Return the (x, y) coordinate for the center point of the cell that contains the specified text.  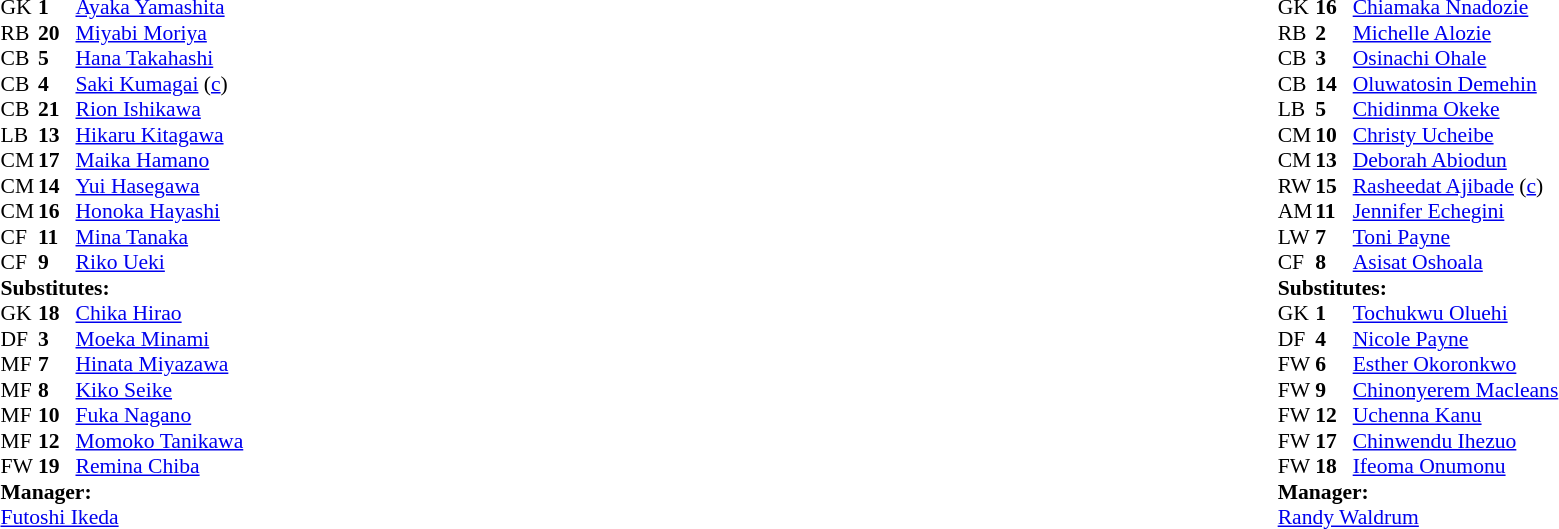
Christy Ucheibe (1456, 135)
Chika Hirao (160, 313)
Deborah Abiodun (1456, 161)
Honoka Hayashi (160, 211)
Miyabi Moriya (160, 33)
Nicole Payne (1456, 339)
Osinachi Ohale (1456, 59)
Esther Okoronkwo (1456, 365)
Rasheedat Ajibade (c) (1456, 186)
RW (1297, 186)
Toni Payne (1456, 237)
Fuka Nagano (160, 415)
Asisat Oshoala (1456, 263)
6 (1334, 365)
Chidinma Okeke (1456, 109)
1 (1334, 313)
Hikaru Kitagawa (160, 135)
Hinata Miyazawa (160, 365)
Chinonyerem Macleans (1456, 390)
Rion Ishikawa (160, 109)
Uchenna Kanu (1456, 415)
Kiko Seike (160, 390)
15 (1334, 186)
LW (1297, 237)
Ifeoma Onumonu (1456, 467)
Momoko Tanikawa (160, 441)
21 (57, 109)
19 (57, 467)
Moeka Minami (160, 339)
Riko Ueki (160, 263)
Mina Tanaka (160, 237)
Oluwatosin Demehin (1456, 84)
Chinwendu Ihezuo (1456, 441)
2 (1334, 33)
Hana Takahashi (160, 59)
Michelle Alozie (1456, 33)
20 (57, 33)
Saki Kumagai (c) (160, 84)
AM (1297, 211)
16 (57, 211)
Tochukwu Oluehi (1456, 313)
Yui Hasegawa (160, 186)
Remina Chiba (160, 467)
Maika Hamano (160, 161)
Jennifer Echegini (1456, 211)
